Pinpoint the cell where the given text exists, returning its (X, Y) midpoint coordinate. 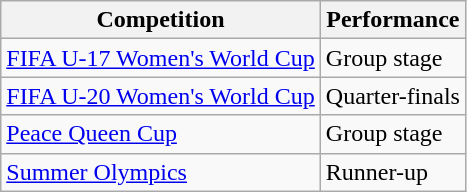
FIFA U-17 Women's World Cup (161, 58)
Peace Queen Cup (161, 134)
Performance (392, 20)
Summer Olympics (161, 172)
FIFA U-20 Women's World Cup (161, 96)
Runner-up (392, 172)
Quarter-finals (392, 96)
Competition (161, 20)
